Scan for the cell matching the given text and deliver its [x, y] coordinate at center. 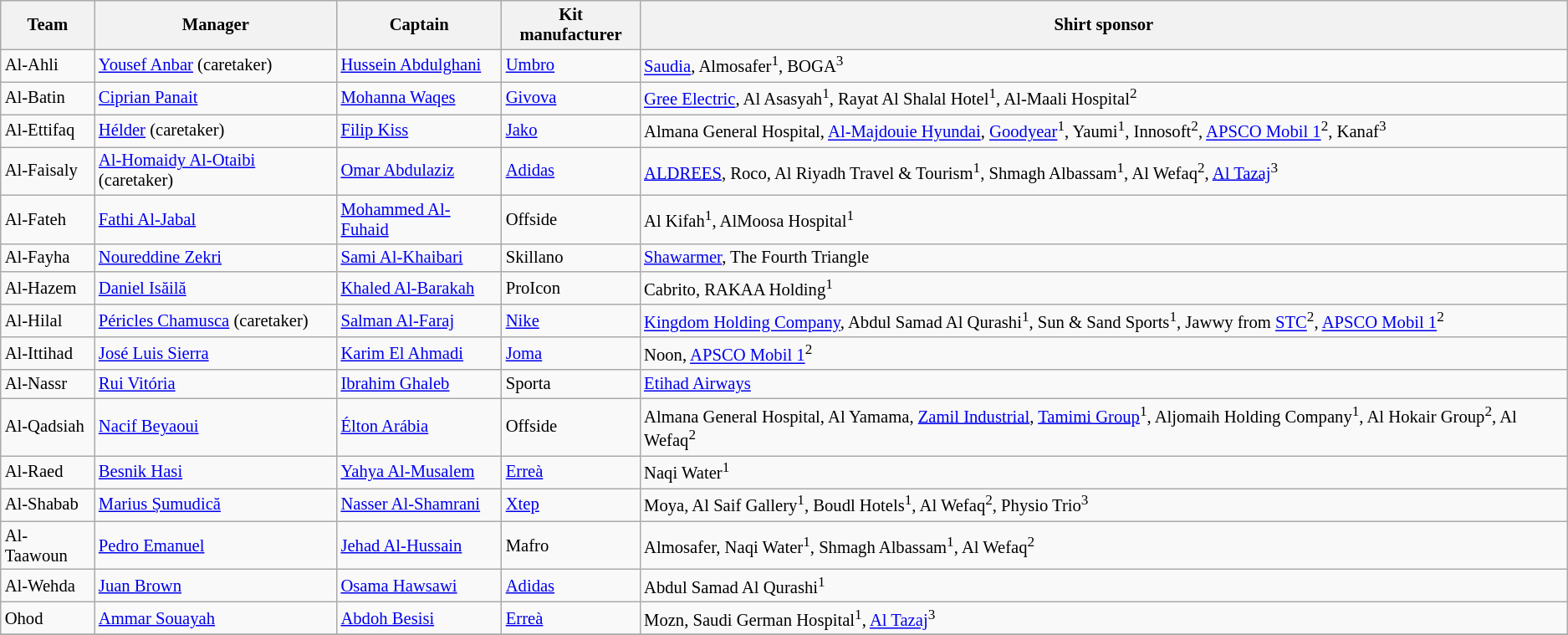
Gree Electric, Al Asasyah1, Rayat Al Shalal Hotel1, Al-Maali Hospital2 [1104, 97]
Joma [570, 353]
Sporta [570, 384]
Umbro [570, 65]
Abdoh Besisi [420, 619]
Moya, Al Saif Gallery1, Boudl Hotels1, Al Wefaq2, Physio Trio3 [1104, 505]
Mohanna Waqes [420, 97]
Almosafer, Naqi Water1, Shmagh Albassam1, Al Wefaq2 [1104, 545]
Manager [216, 24]
Filip Kiss [420, 131]
Al-Qadsiah [48, 427]
Al-Nassr [48, 384]
Besnik Hasi [216, 472]
Pedro Emanuel [216, 545]
Mafro [570, 545]
Ohod [48, 619]
Rui Vitória [216, 384]
Hélder (caretaker) [216, 131]
Nasser Al-Shamrani [420, 505]
Élton Arábia [420, 427]
Yahya Al-Musalem [420, 472]
Givova [570, 97]
Péricles Chamusca (caretaker) [216, 321]
Al-Ahli [48, 65]
Noon, APSCO Mobil 12 [1104, 353]
Sami Al-Khaibari [420, 258]
Al-Hazem [48, 288]
Khaled Al-Barakah [420, 288]
Juan Brown [216, 586]
Naqi Water1 [1104, 472]
Al-Ittihad [48, 353]
Al-Faisaly [48, 172]
Ammar Souayah [216, 619]
Al-Raed [48, 472]
Al-Shabab [48, 505]
Ibrahim Ghaleb [420, 384]
Karim El Ahmadi [420, 353]
Kingdom Holding Company, Abdul Samad Al Qurashi1, Sun & Sand Sports1, Jawwy from STC2, APSCO Mobil 12 [1104, 321]
Noureddine Zekri [216, 258]
Al-Homaidy Al-Otaibi (caretaker) [216, 172]
Salman Al-Faraj [420, 321]
José Luis Sierra [216, 353]
Skillano [570, 258]
ProIcon [570, 288]
Al-Taawoun [48, 545]
Al-Fateh [48, 219]
Al Kifah1, AlMoosa Hospital1 [1104, 219]
Jehad Al-Hussain [420, 545]
Al-Wehda [48, 586]
Almana General Hospital, Al Yamama, Zamil Industrial, Tamimi Group1, Aljomaih Holding Company1, Al Hokair Group2, Al Wefaq2 [1104, 427]
Al-Fayha [48, 258]
Ciprian Panait [216, 97]
Shirt sponsor [1104, 24]
Marius Șumudică [216, 505]
Al-Batin [48, 97]
Jako [570, 131]
Fathi Al-Jabal [216, 219]
Daniel Isăilă [216, 288]
Cabrito, RAKAA Holding1 [1104, 288]
Etihad Airways [1104, 384]
Mohammed Al-Fuhaid [420, 219]
Nike [570, 321]
Saudia, Almosafer1, BOGA3 [1104, 65]
Yousef Anbar (caretaker) [216, 65]
Almana General Hospital, Al-Majdouie Hyundai, Goodyear1, Yaumi1, Innosoft2, APSCO Mobil 12, Kanaf3 [1104, 131]
Kit manufacturer [570, 24]
Captain [420, 24]
Hussein Abdulghani [420, 65]
Omar Abdulaziz [420, 172]
Abdul Samad Al Qurashi1 [1104, 586]
Al-Hilal [48, 321]
Osama Hawsawi [420, 586]
Al-Ettifaq [48, 131]
Nacif Beyaoui [216, 427]
Mozn, Saudi German Hospital1, Al Tazaj3 [1104, 619]
Shawarmer, The Fourth Triangle [1104, 258]
Xtep [570, 505]
ALDREES, Roco, Al Riyadh Travel & Tourism1, Shmagh Albassam1, Al Wefaq2, Al Tazaj3 [1104, 172]
Team [48, 24]
